Find where the given text appears and provide that cell's center as (X, Y) coordinate. 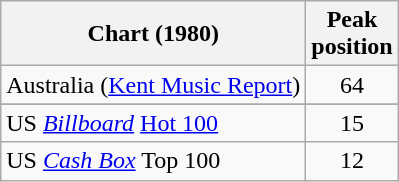
Australia (Kent Music Report) (154, 85)
US Cash Box Top 100 (154, 161)
64 (352, 85)
Chart (1980) (154, 34)
US Billboard Hot 100 (154, 123)
12 (352, 161)
15 (352, 123)
Peakposition (352, 34)
